Output the [X, Y] coordinate of the center of the cell containing the given text.  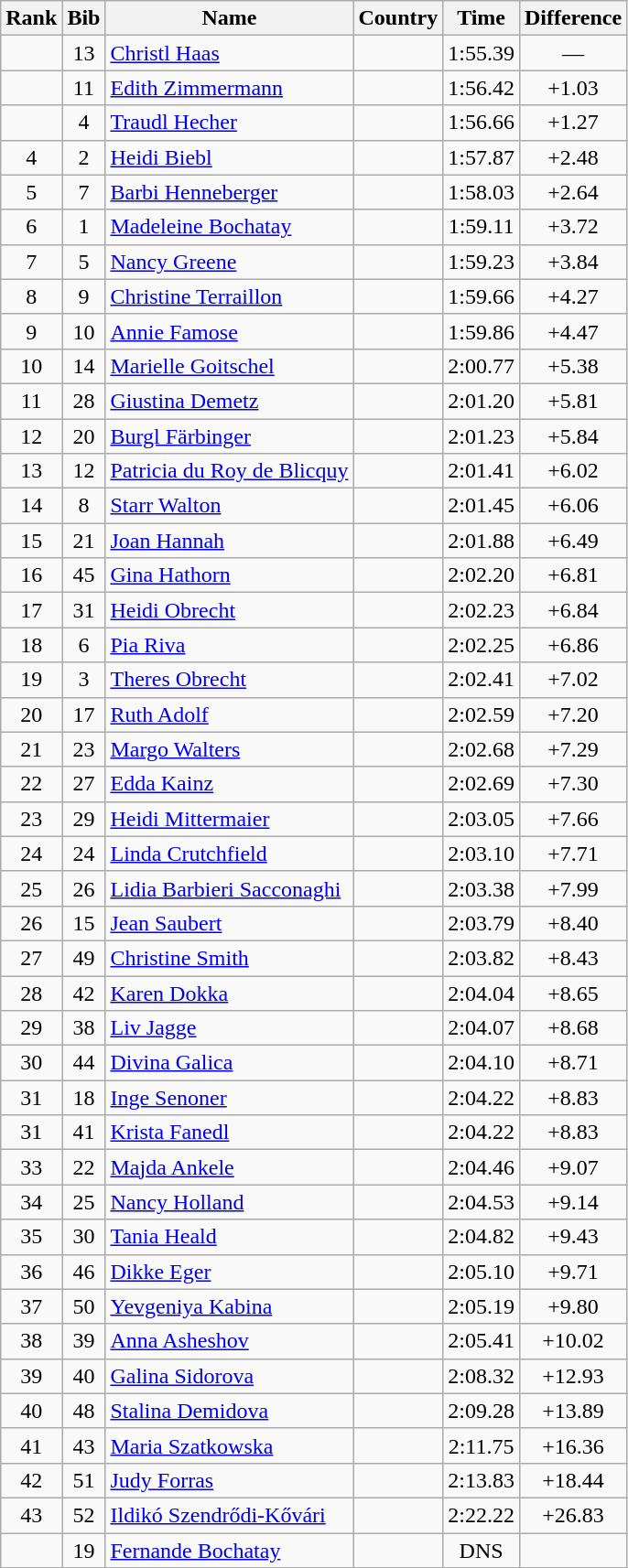
Name [229, 18]
2:04.82 [482, 1237]
Maria Szatkowska [229, 1445]
+8.40 [573, 923]
2:05.19 [482, 1306]
+8.68 [573, 1028]
44 [84, 1063]
+5.38 [573, 366]
48 [84, 1411]
2:02.20 [482, 575]
+1.03 [573, 88]
+10.02 [573, 1341]
2:00.77 [482, 366]
+9.80 [573, 1306]
+4.27 [573, 296]
Jean Saubert [229, 923]
Difference [573, 18]
2:01.23 [482, 436]
2:02.41 [482, 680]
Starr Walton [229, 506]
Ruth Adolf [229, 714]
2:03.82 [482, 958]
Heidi Obrecht [229, 610]
2:03.38 [482, 888]
2:05.41 [482, 1341]
37 [31, 1306]
Liv Jagge [229, 1028]
2:04.04 [482, 993]
Tania Heald [229, 1237]
2:04.07 [482, 1028]
Annie Famose [229, 331]
2:09.28 [482, 1411]
Christine Terraillon [229, 296]
2:03.79 [482, 923]
Nancy Holland [229, 1202]
+9.43 [573, 1237]
+16.36 [573, 1445]
2:04.46 [482, 1167]
Rank [31, 18]
Linda Crutchfield [229, 854]
+7.20 [573, 714]
2:04.10 [482, 1063]
1:59.86 [482, 331]
2:01.41 [482, 471]
+7.99 [573, 888]
+1.27 [573, 123]
+9.71 [573, 1272]
Traudl Hecher [229, 123]
34 [31, 1202]
+6.02 [573, 471]
+9.07 [573, 1167]
Christine Smith [229, 958]
Karen Dokka [229, 993]
+7.30 [573, 784]
— [573, 53]
+6.06 [573, 506]
2:11.75 [482, 1445]
2:02.25 [482, 645]
Fernande Bochatay [229, 1551]
+6.84 [573, 610]
+3.84 [573, 262]
2:02.23 [482, 610]
2:04.53 [482, 1202]
1:59.66 [482, 296]
Joan Hannah [229, 541]
Judy Forras [229, 1480]
+18.44 [573, 1480]
Patricia du Roy de Blicquy [229, 471]
35 [31, 1237]
2:01.45 [482, 506]
Yevgeniya Kabina [229, 1306]
+9.14 [573, 1202]
Dikke Eger [229, 1272]
+7.71 [573, 854]
Lidia Barbieri Sacconaghi [229, 888]
2:22.22 [482, 1515]
+2.64 [573, 192]
3 [84, 680]
+8.43 [573, 958]
Divina Galica [229, 1063]
Krista Fanedl [229, 1133]
2 [84, 157]
+6.49 [573, 541]
1:55.39 [482, 53]
2:05.10 [482, 1272]
+8.71 [573, 1063]
52 [84, 1515]
+3.72 [573, 227]
50 [84, 1306]
+4.47 [573, 331]
1:56.42 [482, 88]
Ildikó Szendrődi-Kővári [229, 1515]
Anna Asheshov [229, 1341]
DNS [482, 1551]
Heidi Mittermaier [229, 819]
2:02.69 [482, 784]
+2.48 [573, 157]
1:59.23 [482, 262]
Theres Obrecht [229, 680]
45 [84, 575]
2:03.05 [482, 819]
Country [398, 18]
2:13.83 [482, 1480]
2:02.59 [482, 714]
1:56.66 [482, 123]
2:01.20 [482, 401]
Heidi Biebl [229, 157]
2:03.10 [482, 854]
Edith Zimmermann [229, 88]
Barbi Henneberger [229, 192]
1:57.87 [482, 157]
Madeleine Bochatay [229, 227]
+7.02 [573, 680]
Burgl Färbinger [229, 436]
Giustina Demetz [229, 401]
Stalina Demidova [229, 1411]
36 [31, 1272]
+26.83 [573, 1515]
51 [84, 1480]
46 [84, 1272]
Majda Ankele [229, 1167]
Christl Haas [229, 53]
Nancy Greene [229, 262]
Edda Kainz [229, 784]
Galina Sidorova [229, 1376]
33 [31, 1167]
1 [84, 227]
16 [31, 575]
+13.89 [573, 1411]
Gina Hathorn [229, 575]
+7.66 [573, 819]
+5.81 [573, 401]
+6.81 [573, 575]
2:08.32 [482, 1376]
2:02.68 [482, 749]
Bib [84, 18]
49 [84, 958]
Pia Riva [229, 645]
+7.29 [573, 749]
1:58.03 [482, 192]
1:59.11 [482, 227]
Margo Walters [229, 749]
Inge Senoner [229, 1098]
2:01.88 [482, 541]
+12.93 [573, 1376]
+6.86 [573, 645]
+5.84 [573, 436]
Marielle Goitschel [229, 366]
+8.65 [573, 993]
Time [482, 18]
